Extract the [x, y] coordinate from the center of the cell holding the provided text.  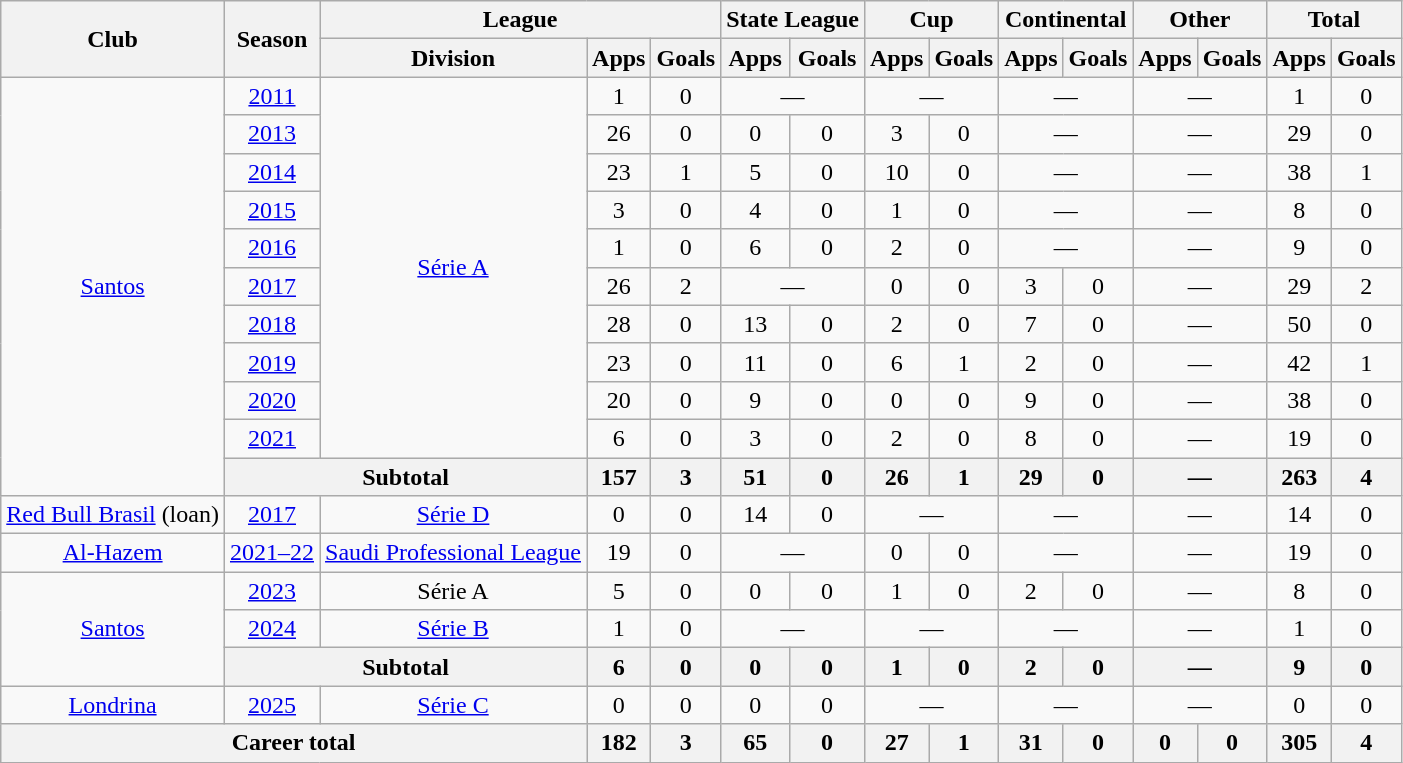
Série D [454, 515]
Cup [931, 20]
Continental [1066, 20]
2014 [272, 172]
2020 [272, 400]
13 [756, 324]
157 [619, 477]
Série C [454, 705]
Other [1200, 20]
7 [1031, 324]
27 [896, 743]
Red Bull Brasil (loan) [113, 515]
Série B [454, 629]
2016 [272, 248]
305 [1299, 743]
51 [756, 477]
Club [113, 39]
Division [454, 58]
50 [1299, 324]
182 [619, 743]
2015 [272, 210]
28 [619, 324]
42 [1299, 362]
2021 [272, 438]
20 [619, 400]
263 [1299, 477]
2013 [272, 134]
11 [756, 362]
31 [1031, 743]
Career total [294, 743]
Londrina [113, 705]
2023 [272, 591]
Total [1334, 20]
2024 [272, 629]
Al-Hazem [113, 553]
2025 [272, 705]
65 [756, 743]
2011 [272, 96]
2021–22 [272, 553]
10 [896, 172]
State League [793, 20]
2019 [272, 362]
Saudi Professional League [454, 553]
League [520, 20]
2018 [272, 324]
Season [272, 39]
